Detect which cell encompasses the target text, then output its [x, y] center coordinate. 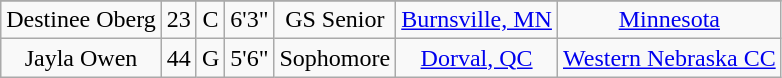
6'3" [250, 20]
Sophomore [335, 58]
C [210, 20]
GS Senior [335, 20]
Jayla Owen [82, 58]
Burnsville, MN [477, 20]
Western Nebraska CC [669, 58]
Dorval, QC [477, 58]
5'6" [250, 58]
Minnesota [669, 20]
Destinee Oberg [82, 20]
44 [178, 58]
23 [178, 20]
G [210, 58]
